Extract the [X, Y] coordinate from the center of the cell holding the provided text.  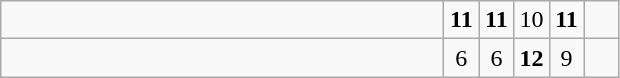
9 [566, 58]
10 [532, 20]
12 [532, 58]
